Identify which cell holds the provided text, then report its [x, y] central coordinate. 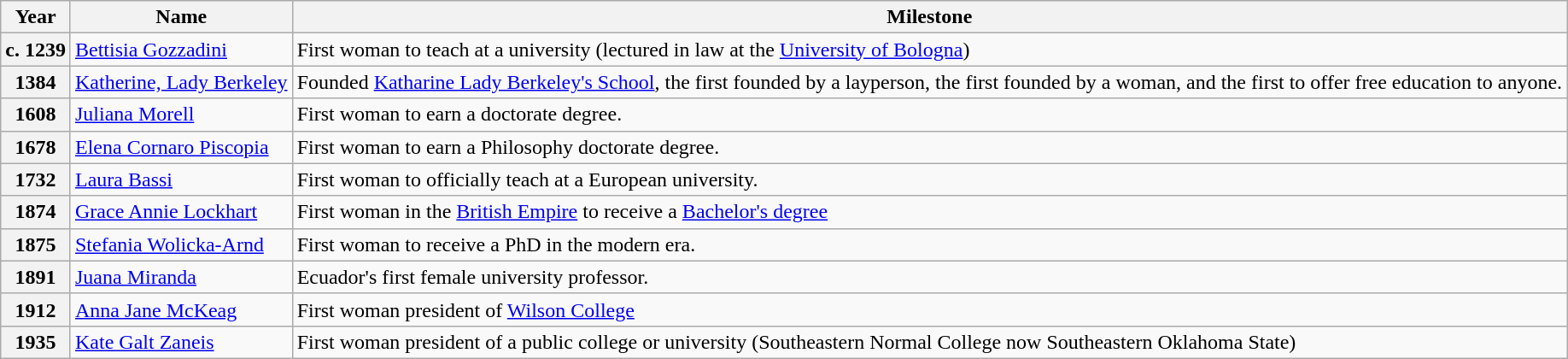
1678 [36, 147]
First woman to receive a PhD in the modern era. [929, 244]
Stefania Wolicka-Arnd [181, 244]
Juana Miranda [181, 277]
1935 [36, 342]
Elena Cornaro Piscopia [181, 147]
First woman to earn a doctorate degree. [929, 115]
Milestone [929, 17]
Grace Annie Lockhart [181, 212]
Year [36, 17]
Anna Jane McKeag [181, 309]
First woman president of a public college or university (Southeastern Normal College now Southeastern Oklahoma State) [929, 342]
1608 [36, 115]
First woman in the British Empire to receive a Bachelor's degree [929, 212]
Laura Bassi [181, 179]
1891 [36, 277]
1912 [36, 309]
1874 [36, 212]
Kate Galt Zaneis [181, 342]
First woman to teach at a university (lectured in law at the University of Bologna) [929, 50]
c. 1239 [36, 50]
Ecuador's first female university professor. [929, 277]
Name [181, 17]
1875 [36, 244]
1732 [36, 179]
First woman to earn a Philosophy doctorate degree. [929, 147]
Bettisia Gozzadini [181, 50]
First woman to officially teach at a European university. [929, 179]
Juliana Morell [181, 115]
1384 [36, 82]
Katherine, Lady Berkeley [181, 82]
First woman president of Wilson College [929, 309]
